Extract the (X, Y) coordinate from the center of the cell holding the provided text.  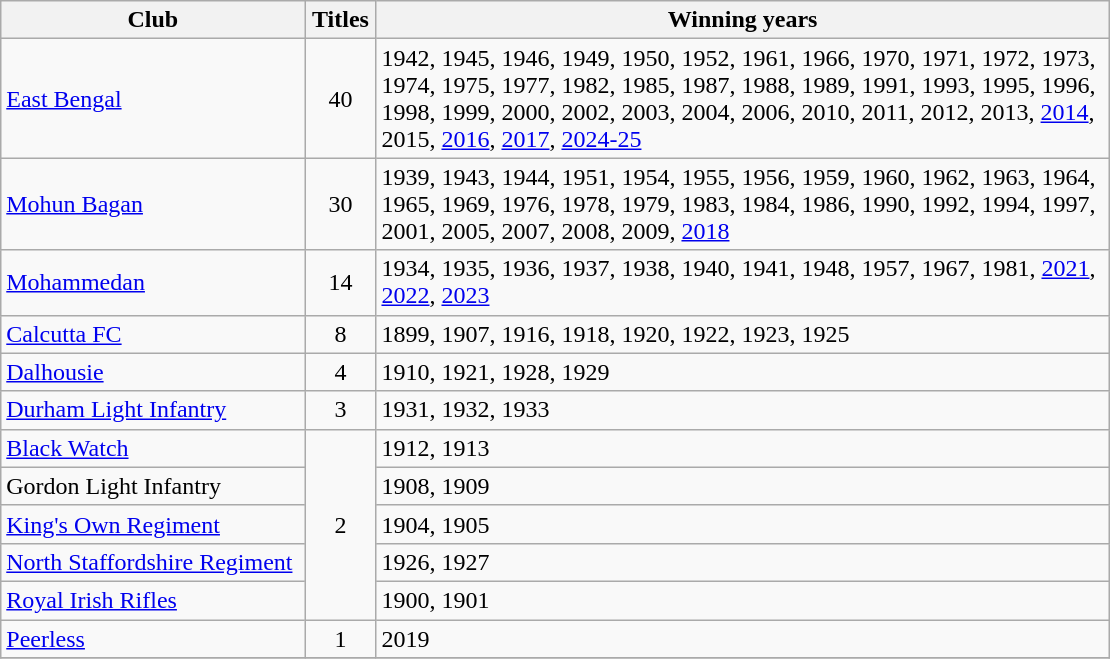
Dalhousie (153, 372)
1904, 1905 (742, 524)
1 (340, 639)
3 (340, 410)
1900, 1901 (742, 600)
1934, 1935, 1936, 1937, 1938, 1940, 1941, 1948, 1957, 1967, 1981, 2021, 2022, 2023 (742, 282)
1899, 1907, 1916, 1918, 1920, 1922, 1923, 1925 (742, 334)
1931, 1932, 1933 (742, 410)
Winning years (742, 20)
1908, 1909 (742, 486)
Titles (340, 20)
8 (340, 334)
30 (340, 204)
King's Own Regiment (153, 524)
Mohammedan (153, 282)
2019 (742, 639)
Peerless (153, 639)
Black Watch (153, 448)
Royal Irish Rifles (153, 600)
14 (340, 282)
2 (340, 524)
Calcutta FC (153, 334)
40 (340, 98)
Mohun Bagan (153, 204)
1910, 1921, 1928, 1929 (742, 372)
Club (153, 20)
1926, 1927 (742, 562)
East Bengal (153, 98)
North Staffordshire Regiment (153, 562)
Durham Light Infantry (153, 410)
Gordon Light Infantry (153, 486)
4 (340, 372)
1912, 1913 (742, 448)
